Scan for the cell matching the given text and deliver its (X, Y) coordinate at center. 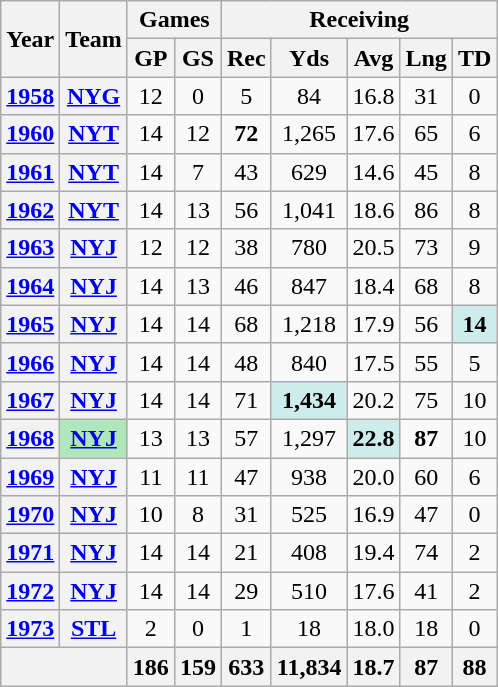
GP (150, 58)
1972 (30, 591)
1963 (30, 248)
48 (246, 362)
Team (94, 39)
629 (309, 172)
847 (309, 286)
Avg (374, 58)
14.6 (374, 172)
11,834 (309, 667)
71 (246, 400)
1966 (30, 362)
18.7 (374, 667)
86 (426, 210)
1961 (30, 172)
938 (309, 477)
29 (246, 591)
60 (426, 477)
22.8 (374, 438)
NYG (94, 96)
16.8 (374, 96)
Yds (309, 58)
1958 (30, 96)
1971 (30, 553)
1,434 (309, 400)
38 (246, 248)
21 (246, 553)
1965 (30, 324)
57 (246, 438)
16.9 (374, 515)
75 (426, 400)
17.5 (374, 362)
43 (246, 172)
633 (246, 667)
GS (198, 58)
1,297 (309, 438)
19.4 (374, 553)
525 (309, 515)
55 (426, 362)
1970 (30, 515)
74 (426, 553)
780 (309, 248)
7 (198, 172)
72 (246, 134)
18.0 (374, 629)
840 (309, 362)
41 (426, 591)
65 (426, 134)
20.0 (374, 477)
46 (246, 286)
Receiving (358, 20)
1962 (30, 210)
408 (309, 553)
1973 (30, 629)
18.6 (374, 210)
159 (198, 667)
TD (474, 58)
45 (426, 172)
84 (309, 96)
1968 (30, 438)
186 (150, 667)
510 (309, 591)
1967 (30, 400)
20.2 (374, 400)
1,041 (309, 210)
1,218 (309, 324)
1 (246, 629)
Year (30, 39)
20.5 (374, 248)
1960 (30, 134)
STL (94, 629)
Lng (426, 58)
17.9 (374, 324)
1,265 (309, 134)
1969 (30, 477)
1964 (30, 286)
18.4 (374, 286)
Rec (246, 58)
88 (474, 667)
73 (426, 248)
9 (474, 248)
Games (174, 20)
